Pinpoint the cell where the given text exists, returning its (X, Y) midpoint coordinate. 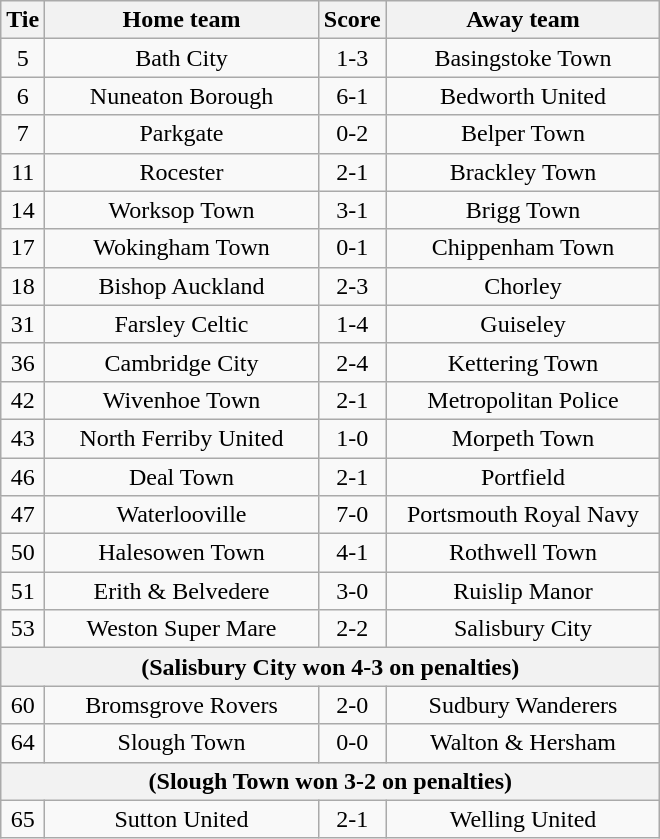
Portsmouth Royal Navy (523, 515)
Halesowen Town (182, 553)
Parkgate (182, 134)
1-3 (352, 58)
Bromsgrove Rovers (182, 705)
Brigg Town (523, 210)
Morpeth Town (523, 438)
Brackley Town (523, 172)
2-2 (352, 629)
Erith & Belvedere (182, 591)
60 (23, 705)
Salisbury City (523, 629)
0-0 (352, 743)
0-2 (352, 134)
50 (23, 553)
Waterlooville (182, 515)
1-4 (352, 324)
6 (23, 96)
Kettering Town (523, 362)
3-1 (352, 210)
Sudbury Wanderers (523, 705)
2-3 (352, 286)
Metropolitan Police (523, 400)
14 (23, 210)
Wivenhoe Town (182, 400)
Bedworth United (523, 96)
Weston Super Mare (182, 629)
Chippenham Town (523, 248)
5 (23, 58)
Nuneaton Borough (182, 96)
51 (23, 591)
Score (352, 20)
Deal Town (182, 477)
Portfield (523, 477)
Wokingham Town (182, 248)
1-0 (352, 438)
47 (23, 515)
42 (23, 400)
Walton & Hersham (523, 743)
Bishop Auckland (182, 286)
Slough Town (182, 743)
Away team (523, 20)
46 (23, 477)
65 (23, 819)
Tie (23, 20)
64 (23, 743)
North Ferriby United (182, 438)
7 (23, 134)
Ruislip Manor (523, 591)
Rocester (182, 172)
43 (23, 438)
53 (23, 629)
4-1 (352, 553)
17 (23, 248)
(Salisbury City won 4-3 on penalties) (330, 667)
18 (23, 286)
3-0 (352, 591)
Chorley (523, 286)
Rothwell Town (523, 553)
11 (23, 172)
Belper Town (523, 134)
Farsley Celtic (182, 324)
Guiseley (523, 324)
Home team (182, 20)
36 (23, 362)
6-1 (352, 96)
Sutton United (182, 819)
2-0 (352, 705)
Basingstoke Town (523, 58)
Cambridge City (182, 362)
0-1 (352, 248)
Worksop Town (182, 210)
(Slough Town won 3-2 on penalties) (330, 781)
7-0 (352, 515)
Welling United (523, 819)
2-4 (352, 362)
Bath City (182, 58)
31 (23, 324)
